Scan for the cell matching the given text and deliver its [x, y] coordinate at center. 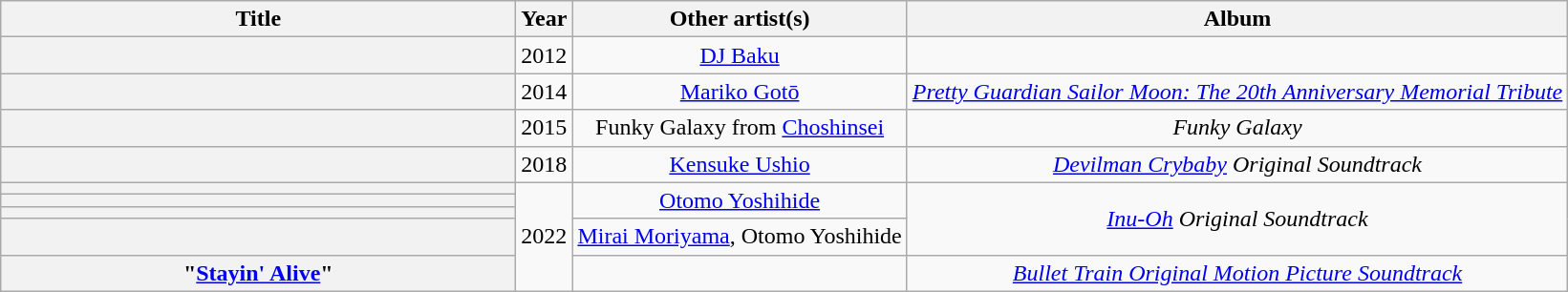
Album [1236, 19]
2012 [545, 55]
Devilman Crybaby Original Soundtrack [1236, 164]
Funky Galaxy [1236, 128]
2015 [545, 128]
Funky Galaxy from Choshinsei [740, 128]
2014 [545, 92]
Other artist(s) [740, 19]
Inu-Oh Original Soundtrack [1236, 219]
Title [258, 19]
2022 [545, 237]
DJ Baku [740, 55]
Bullet Train Original Motion Picture Soundtrack [1236, 273]
Otomo Yoshihide [740, 200]
Mariko Gotō [740, 92]
Year [545, 19]
Pretty Guardian Sailor Moon: The 20th Anniversary Memorial Tribute [1236, 92]
Mirai Moriyama, Otomo Yoshihide [740, 237]
"Stayin' Alive" [258, 273]
Kensuke Ushio [740, 164]
2018 [545, 164]
